Pinpoint the cell where the given text exists, returning its [X, Y] midpoint coordinate. 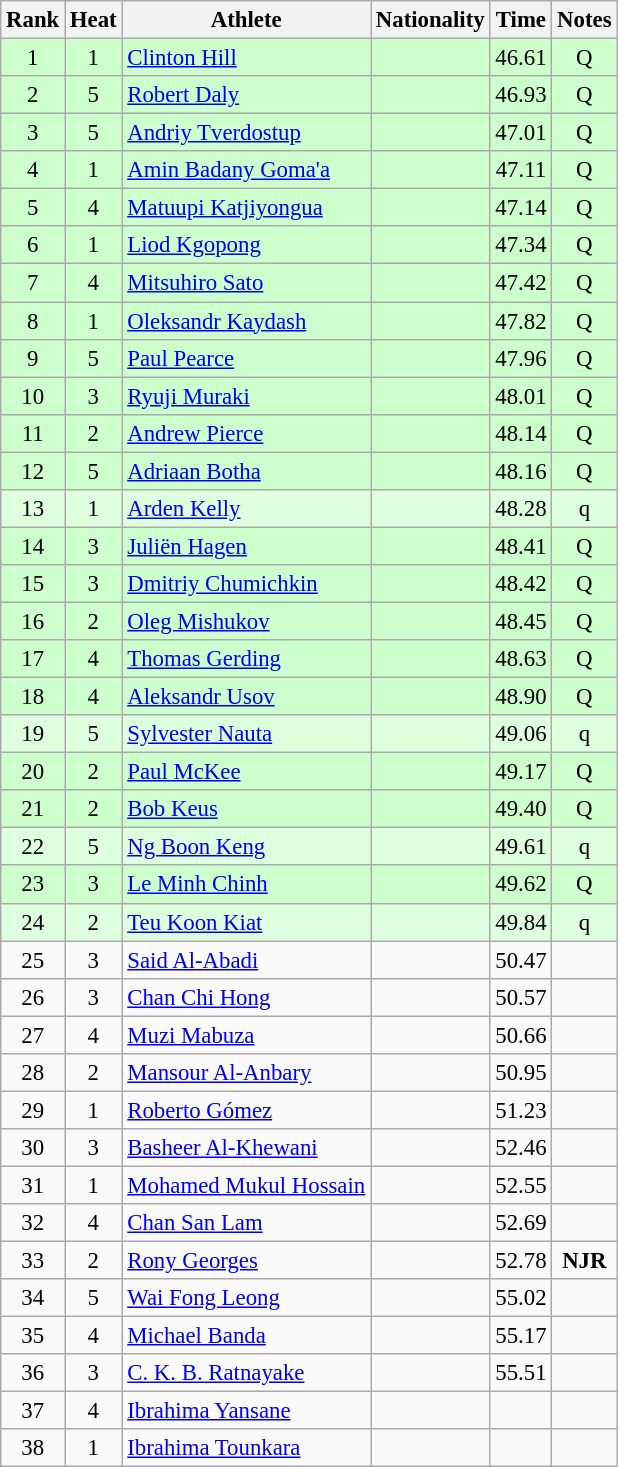
49.40 [521, 809]
48.42 [521, 584]
18 [33, 697]
NJR [584, 1261]
C. K. B. Ratnayake [246, 1373]
8 [33, 321]
36 [33, 1373]
50.66 [521, 1035]
49.84 [521, 922]
Michael Banda [246, 1336]
37 [33, 1411]
52.46 [521, 1148]
55.02 [521, 1298]
16 [33, 621]
25 [33, 960]
17 [33, 659]
Notes [584, 20]
55.17 [521, 1336]
20 [33, 772]
Heat [94, 20]
Bob Keus [246, 809]
30 [33, 1148]
Roberto Gómez [246, 1110]
27 [33, 1035]
Basheer Al-Khewani [246, 1148]
Juliën Hagen [246, 546]
21 [33, 809]
48.01 [521, 396]
49.17 [521, 772]
47.01 [521, 133]
Said Al-Abadi [246, 960]
Time [521, 20]
Aleksandr Usov [246, 697]
32 [33, 1223]
31 [33, 1185]
Wai Fong Leong [246, 1298]
Chan Chi Hong [246, 997]
15 [33, 584]
22 [33, 847]
Nationality [430, 20]
9 [33, 358]
48.41 [521, 546]
49.06 [521, 734]
Mansour Al-Anbary [246, 1073]
48.45 [521, 621]
35 [33, 1336]
52.55 [521, 1185]
46.93 [521, 95]
29 [33, 1110]
19 [33, 734]
7 [33, 283]
Ryuji Muraki [246, 396]
Ibrahima Yansane [246, 1411]
24 [33, 922]
Liod Kgopong [246, 245]
Mitsuhiro Sato [246, 283]
50.47 [521, 960]
52.69 [521, 1223]
48.14 [521, 433]
Paul Pearce [246, 358]
47.14 [521, 208]
48.16 [521, 471]
11 [33, 433]
Athlete [246, 20]
47.34 [521, 245]
Adriaan Botha [246, 471]
48.90 [521, 697]
Andriy Tverdostup [246, 133]
Mohamed Mukul Hossain [246, 1185]
Rank [33, 20]
Oleksandr Kaydash [246, 321]
Sylvester Nauta [246, 734]
47.11 [521, 170]
34 [33, 1298]
Muzi Mabuza [246, 1035]
Ng Boon Keng [246, 847]
48.28 [521, 509]
Amin Badany Goma'a [246, 170]
Paul McKee [246, 772]
10 [33, 396]
Robert Daly [246, 95]
50.57 [521, 997]
13 [33, 509]
33 [33, 1261]
Matuupi Katjiyongua [246, 208]
12 [33, 471]
Arden Kelly [246, 509]
47.42 [521, 283]
49.62 [521, 885]
Le Minh Chinh [246, 885]
50.95 [521, 1073]
47.82 [521, 321]
47.96 [521, 358]
6 [33, 245]
51.23 [521, 1110]
Teu Koon Kiat [246, 922]
55.51 [521, 1373]
Clinton Hill [246, 58]
23 [33, 885]
Oleg Mishukov [246, 621]
Dmitriy Chumichkin [246, 584]
Rony Georges [246, 1261]
14 [33, 546]
26 [33, 997]
46.61 [521, 58]
Thomas Gerding [246, 659]
28 [33, 1073]
Chan San Lam [246, 1223]
49.61 [521, 847]
48.63 [521, 659]
Andrew Pierce [246, 433]
52.78 [521, 1261]
